Find where the given text appears and provide that cell's center as [X, Y] coordinate. 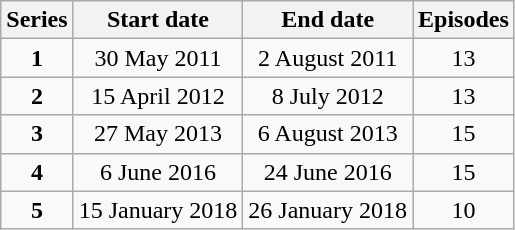
15 January 2018 [158, 210]
5 [37, 210]
2 August 2011 [328, 58]
26 January 2018 [328, 210]
15 April 2012 [158, 96]
6 June 2016 [158, 172]
6 August 2013 [328, 134]
Series [37, 20]
27 May 2013 [158, 134]
1 [37, 58]
10 [464, 210]
End date [328, 20]
2 [37, 96]
Episodes [464, 20]
24 June 2016 [328, 172]
3 [37, 134]
30 May 2011 [158, 58]
Start date [158, 20]
4 [37, 172]
8 July 2012 [328, 96]
